Return the [x, y] coordinate for the center point of the cell that contains the specified text.  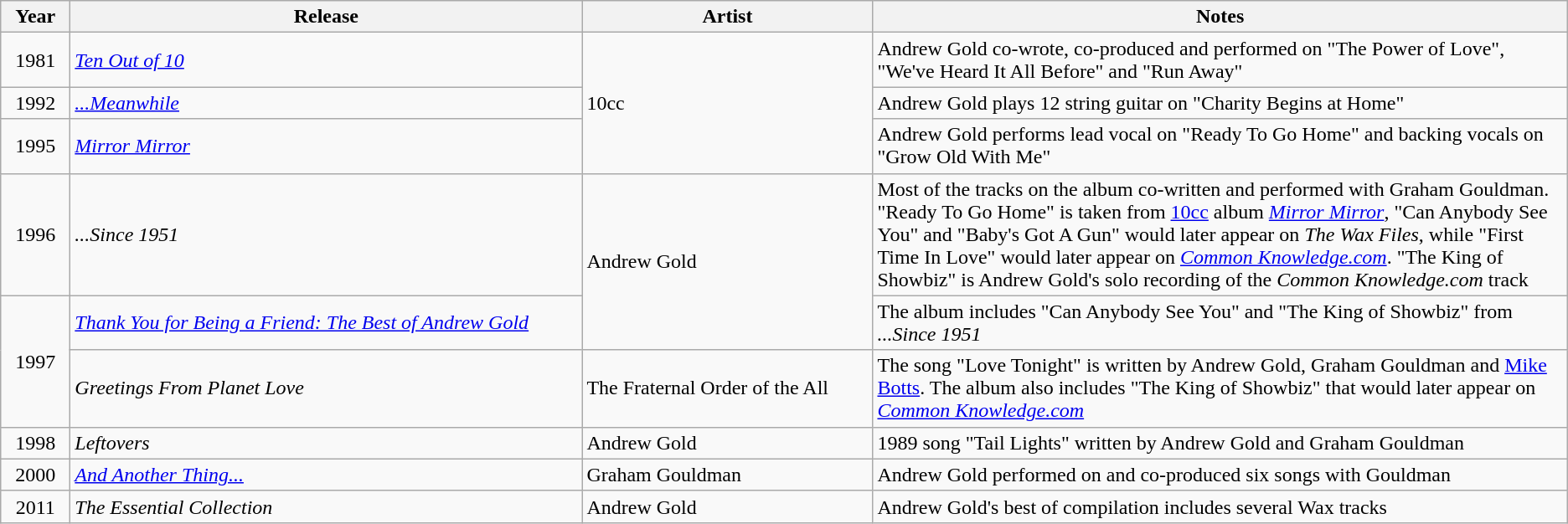
1992 [35, 103]
Andrew Gold's best of compilation includes several Wax tracks [1220, 506]
2000 [35, 475]
1996 [35, 234]
Andrew Gold performed on and co-produced six songs with Gouldman [1220, 475]
Graham Gouldman [727, 475]
The album includes "Can Anybody See You" and "The King of Showbiz" from ...Since 1951 [1220, 323]
Ten Out of 10 [327, 60]
...Meanwhile [327, 103]
...Since 1951 [327, 234]
1997 [35, 362]
Release [327, 17]
Greetings From Planet Love [327, 388]
The Fraternal Order of the All [727, 388]
And Another Thing... [327, 475]
Andrew Gold co-wrote, co-produced and performed on "The Power of Love", "We've Heard It All Before" and "Run Away" [1220, 60]
Mirror Mirror [327, 146]
Andrew Gold performs lead vocal on "Ready To Go Home" and backing vocals on "Grow Old With Me" [1220, 146]
10cc [727, 103]
2011 [35, 506]
Artist [727, 17]
Thank You for Being a Friend: The Best of Andrew Gold [327, 323]
1995 [35, 146]
1981 [35, 60]
1998 [35, 443]
The Essential Collection [327, 506]
Leftovers [327, 443]
Andrew Gold plays 12 string guitar on "Charity Begins at Home" [1220, 103]
Notes [1220, 17]
1989 song "Tail Lights" written by Andrew Gold and Graham Gouldman [1220, 443]
Year [35, 17]
